Scan for the cell matching the given text and deliver its (X, Y) coordinate at center. 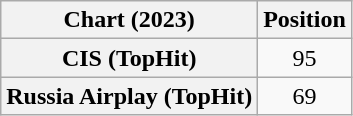
CIS (TopHit) (130, 58)
69 (305, 96)
Chart (2023) (130, 20)
Position (305, 20)
Russia Airplay (TopHit) (130, 96)
95 (305, 58)
